Return (x, y) of the center of cell containing provided text 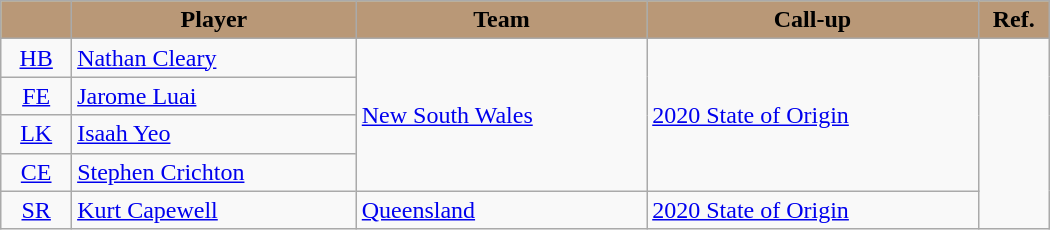
FE (36, 96)
CE (36, 172)
HB (36, 58)
Stephen Crichton (214, 172)
Queensland (501, 210)
Isaah Yeo (214, 134)
SR (36, 210)
New South Wales (501, 115)
Call-up (813, 20)
Team (501, 20)
Nathan Cleary (214, 58)
Jarome Luai (214, 96)
Kurt Capewell (214, 210)
Player (214, 20)
LK (36, 134)
Ref. (1014, 20)
